Return [X, Y] of the center of cell containing provided text 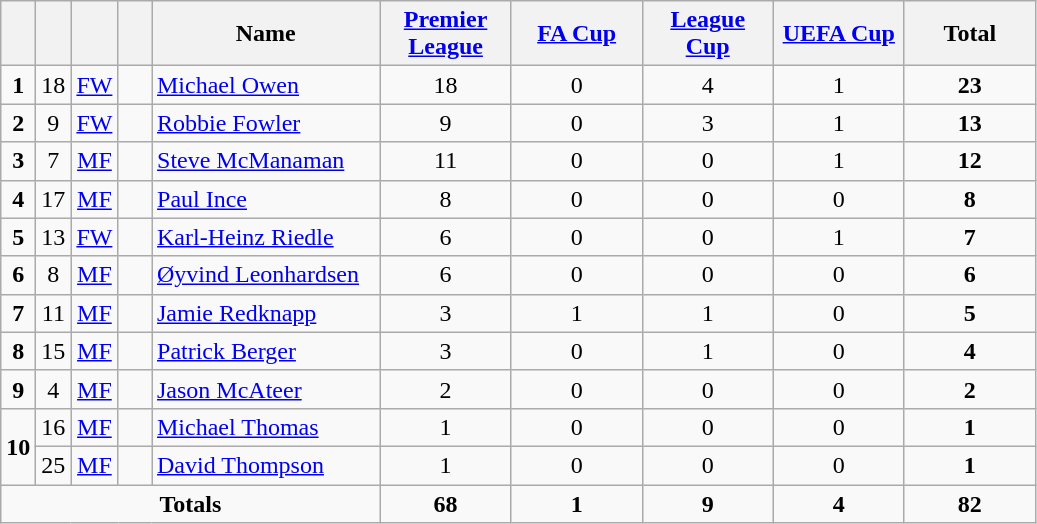
Premier League [446, 34]
UEFA Cup [838, 34]
Patrick Berger [266, 351]
16 [54, 427]
Steve McManaman [266, 161]
League Cup [708, 34]
FA Cup [576, 34]
15 [54, 351]
Øyvind Leonhardsen [266, 275]
Michael Owen [266, 85]
Total [970, 34]
Totals [190, 503]
68 [446, 503]
Jamie Redknapp [266, 313]
David Thompson [266, 465]
82 [970, 503]
23 [970, 85]
25 [54, 465]
Robbie Fowler [266, 123]
Jason McAteer [266, 389]
17 [54, 199]
Paul Ince [266, 199]
Michael Thomas [266, 427]
10 [18, 446]
Name [266, 34]
12 [970, 161]
Karl-Heinz Riedle [266, 237]
